Search for the cell housing the specified text and yield its (X, Y) center coordinate. 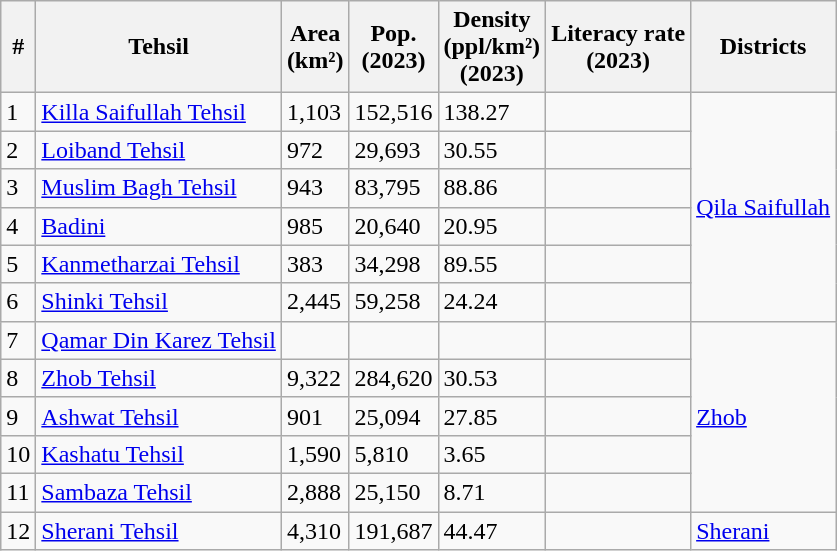
284,620 (394, 378)
Muslim Bagh Tehsil (159, 188)
11 (18, 492)
Tehsil (159, 47)
5,810 (394, 454)
191,687 (394, 531)
25,150 (394, 492)
1,590 (315, 454)
972 (315, 150)
Literacy rate(2023) (618, 47)
44.47 (492, 531)
9 (18, 416)
24.24 (492, 302)
2 (18, 150)
Area(km²) (315, 47)
Ashwat Tehsil (159, 416)
943 (315, 188)
1 (18, 112)
2,888 (315, 492)
Sherani (764, 531)
Pop.(2023) (394, 47)
89.55 (492, 264)
34,298 (394, 264)
# (18, 47)
3.65 (492, 454)
3 (18, 188)
Sambaza Tehsil (159, 492)
Killa Saifullah Tehsil (159, 112)
30.53 (492, 378)
Badini (159, 226)
20.95 (492, 226)
Zhob Tehsil (159, 378)
Qamar Din Karez Tehsil (159, 340)
25,094 (394, 416)
383 (315, 264)
30.55 (492, 150)
Sherani Tehsil (159, 531)
152,516 (394, 112)
Shinki Tehsil (159, 302)
901 (315, 416)
4 (18, 226)
29,693 (394, 150)
985 (315, 226)
7 (18, 340)
Kashatu Tehsil (159, 454)
83,795 (394, 188)
9,322 (315, 378)
12 (18, 531)
20,640 (394, 226)
88.86 (492, 188)
Districts (764, 47)
Qila Saifullah (764, 207)
27.85 (492, 416)
10 (18, 454)
1,103 (315, 112)
Zhob (764, 416)
8.71 (492, 492)
6 (18, 302)
Density(ppl/km²)(2023) (492, 47)
138.27 (492, 112)
Kanmetharzai Tehsil (159, 264)
8 (18, 378)
5 (18, 264)
2,445 (315, 302)
59,258 (394, 302)
Loiband Tehsil (159, 150)
4,310 (315, 531)
